Capture the cell that displays the provided text and extract its (x, y) central coordinate. 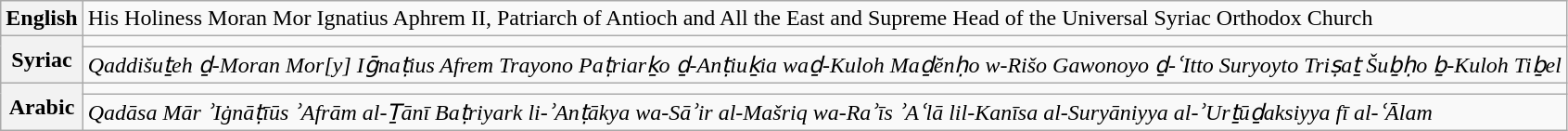
Arabic (42, 106)
Syriac (42, 59)
Qaddišuṯeh ḏ-Moran Mor[y] Iḡnaṭius Afrem Trayono Paṭriarḵo ḏ-Anṭiuḵia waḏ-Kuloh Maḏĕnḥo w-Rišo Gawonoyo ḏ-ʿItto Suryoyto Triṣaṯ Šuḇḥo ḇ-Kuloh Tiḇel (824, 65)
His Holiness Moran Mor Ignatius Aphrem II, Patriarch of Antioch and All the East and Supreme Head of the Universal Syriac Orthodox Church (824, 19)
English (42, 19)
Qadāsa Mār ʾIġnāṭīūs ʾAfrām al-Ṯānī Baṭriyark li-ʾAnṭākya wa-Sāʾir al-Mašriq wa-Raʾīs ʾAʿlā lil-Kanīsa al-Suryāniyya al-ʾUrṯūḏaksiyya fī al-ʿĀlam (824, 111)
